Return the [X, Y] coordinate for the center point of the cell that contains the specified text.  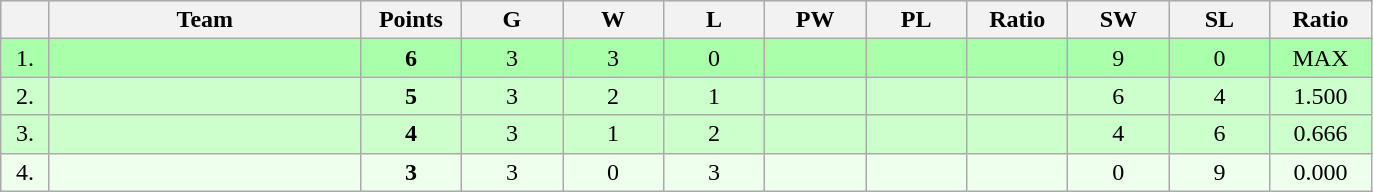
1. [26, 58]
SL [1220, 20]
G [512, 20]
5 [410, 96]
3. [26, 134]
2. [26, 96]
PW [816, 20]
Points [410, 20]
SW [1118, 20]
4. [26, 172]
MAX [1320, 58]
W [612, 20]
1.500 [1320, 96]
Team [204, 20]
L [714, 20]
PL [916, 20]
0.666 [1320, 134]
0.000 [1320, 172]
